Identify which cell holds the provided text, then report its [x, y] central coordinate. 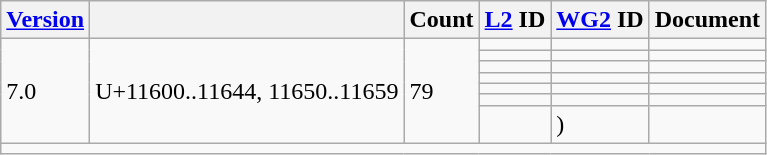
Version [46, 20]
Count [442, 20]
79 [442, 91]
L2 ID [515, 20]
Document [707, 20]
WG2 ID [600, 20]
7.0 [46, 91]
U+11600..11644, 11650..11659 [247, 91]
) [600, 124]
